Scan for the cell matching the given text and deliver its (X, Y) coordinate at center. 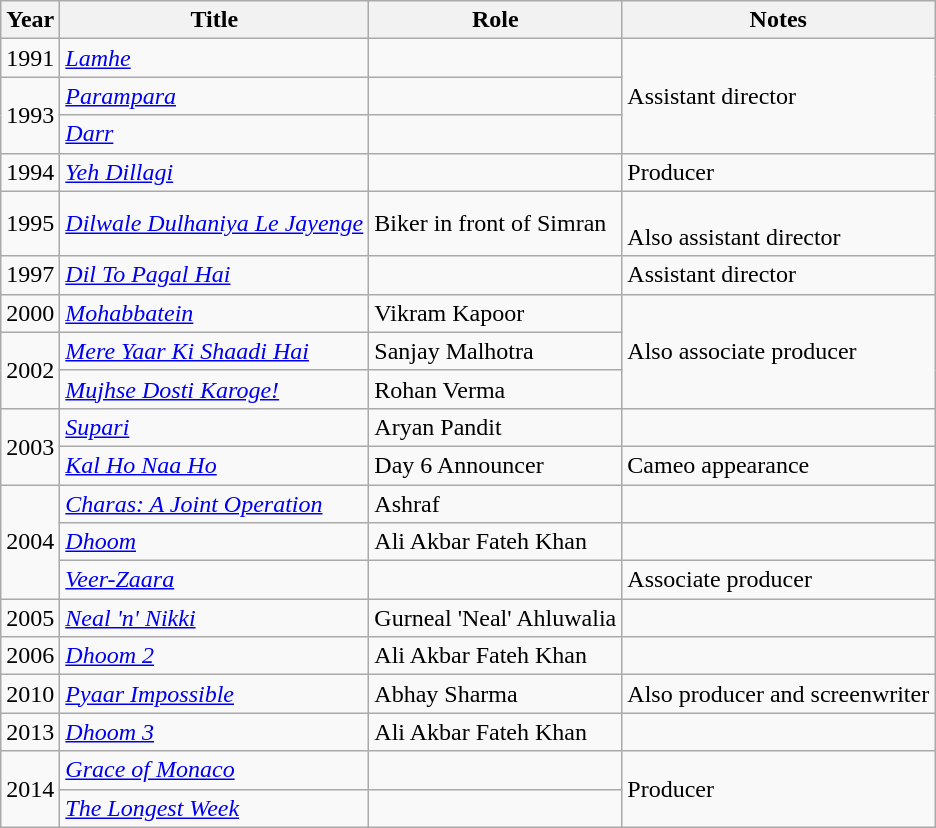
Year (30, 20)
Lamhe (214, 58)
1997 (30, 275)
Rohan Verma (496, 389)
Pyaar Impossible (214, 694)
2003 (30, 446)
Aryan Pandit (496, 427)
Role (496, 20)
2013 (30, 732)
2010 (30, 694)
Supari (214, 427)
Biker in front of Simran (496, 224)
2002 (30, 370)
Grace of Monaco (214, 770)
The Longest Week (214, 808)
2006 (30, 656)
Kal Ho Naa Ho (214, 465)
1993 (30, 115)
Sanjay Malhotra (496, 351)
1995 (30, 224)
Title (214, 20)
Dhoom 3 (214, 732)
Gurneal 'Neal' Ahluwalia (496, 618)
Also producer and screenwriter (778, 694)
Mohabbatein (214, 313)
2014 (30, 789)
Darr (214, 134)
Also associate producer (778, 351)
Notes (778, 20)
2004 (30, 541)
1991 (30, 58)
Cameo appearance (778, 465)
Abhay Sharma (496, 694)
Mere Yaar Ki Shaadi Hai (214, 351)
Day 6 Announcer (496, 465)
Dhoom (214, 542)
Charas: A Joint Operation (214, 503)
Also assistant director (778, 224)
Veer-Zaara (214, 580)
Parampara (214, 96)
1994 (30, 172)
Vikram Kapoor (496, 313)
Dil To Pagal Hai (214, 275)
Dhoom 2 (214, 656)
Associate producer (778, 580)
2000 (30, 313)
Mujhse Dosti Karoge! (214, 389)
Ashraf (496, 503)
Dilwale Dulhaniya Le Jayenge (214, 224)
2005 (30, 618)
Yeh Dillagi (214, 172)
Neal 'n' Nikki (214, 618)
